Return the [x, y] coordinate for the center point of the cell that contains the specified text.  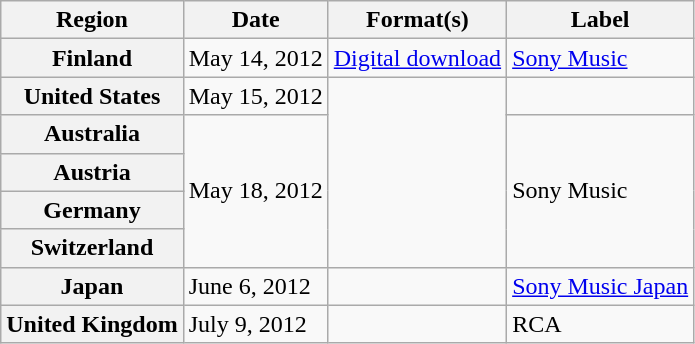
Label [600, 20]
May 18, 2012 [256, 191]
Switzerland [92, 248]
Australia [92, 134]
June 6, 2012 [256, 286]
May 15, 2012 [256, 96]
July 9, 2012 [256, 324]
Digital download [417, 58]
United Kingdom [92, 324]
Japan [92, 286]
Region [92, 20]
United States [92, 96]
Finland [92, 58]
Sony Music Japan [600, 286]
May 14, 2012 [256, 58]
Date [256, 20]
RCA [600, 324]
Format(s) [417, 20]
Germany [92, 210]
Austria [92, 172]
